From the cell containing the given text, extract its center point as [x, y] coordinate. 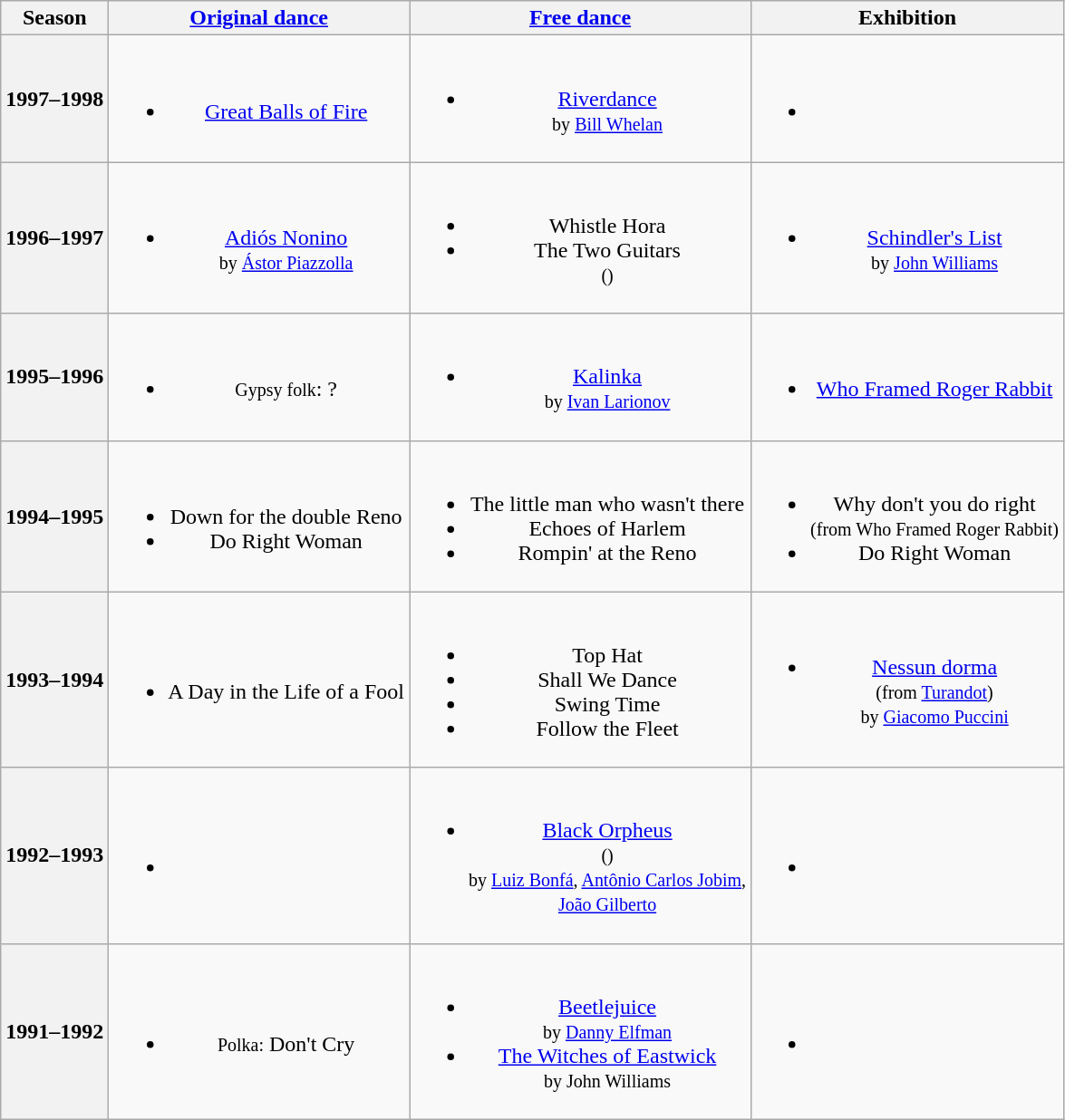
1996–1997 [54, 237]
A Day in the Life of a Fool [259, 680]
Season [54, 18]
Nessun dorma (from Turandot) by Giacomo Puccini [908, 680]
Original dance [259, 18]
Free dance [580, 18]
Down for the double RenoDo Right Woman [259, 517]
Whistle HoraThe Two Guitars () [580, 237]
Schindler's List by John Williams [908, 237]
1995–1996 [54, 377]
Beetlejuice by Danny Elfman The Witches of Eastwick by John Williams [580, 1031]
Riverdance by Bill Whelan [580, 99]
1991–1992 [54, 1031]
1994–1995 [54, 517]
Exhibition [908, 18]
1992–1993 [54, 855]
Great Balls of Fire [259, 99]
Black Orpheus () by Luiz Bonfá, Antônio Carlos Jobim, João Gilberto [580, 855]
The little man who wasn't thereEchoes of HarlemRompin' at the Reno [580, 517]
Who Framed Roger Rabbit [908, 377]
1993–1994 [54, 680]
1997–1998 [54, 99]
Top HatShall We DanceSwing TimeFollow the Fleet [580, 680]
Why don't you do right (from Who Framed Roger Rabbit) Do Right Woman [908, 517]
Polka: Don't Cry [259, 1031]
Kalinka by Ivan Larionov [580, 377]
Adiós Nonino by Ástor Piazzolla [259, 237]
Gypsy folk: ? [259, 377]
